Capture the cell that displays the provided text and extract its (x, y) central coordinate. 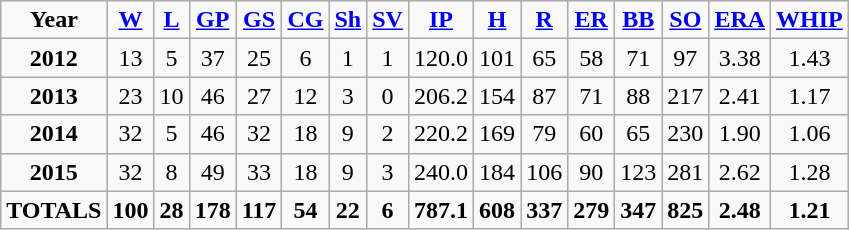
169 (498, 134)
W (130, 20)
23 (130, 96)
240.0 (440, 172)
0 (388, 96)
27 (259, 96)
CG (306, 20)
1.17 (810, 96)
2014 (54, 134)
1.28 (810, 172)
SO (686, 20)
79 (544, 134)
IP (440, 20)
337 (544, 210)
2015 (54, 172)
8 (172, 172)
2 (388, 134)
206.2 (440, 96)
58 (592, 58)
230 (686, 134)
100 (130, 210)
WHIP (810, 20)
37 (212, 58)
608 (498, 210)
101 (498, 58)
L (172, 20)
281 (686, 172)
106 (544, 172)
Sh (348, 20)
347 (638, 210)
3.38 (740, 58)
1.90 (740, 134)
120.0 (440, 58)
GS (259, 20)
279 (592, 210)
SV (388, 20)
Year (54, 20)
117 (259, 210)
2.41 (740, 96)
33 (259, 172)
54 (306, 210)
ERA (740, 20)
GP (212, 20)
H (498, 20)
123 (638, 172)
1.43 (810, 58)
825 (686, 210)
220.2 (440, 134)
1.06 (810, 134)
1.21 (810, 210)
R (544, 20)
10 (172, 96)
217 (686, 96)
87 (544, 96)
178 (212, 210)
184 (498, 172)
60 (592, 134)
13 (130, 58)
787.1 (440, 210)
BB (638, 20)
2.62 (740, 172)
22 (348, 210)
97 (686, 58)
25 (259, 58)
154 (498, 96)
2.48 (740, 210)
ER (592, 20)
90 (592, 172)
12 (306, 96)
28 (172, 210)
88 (638, 96)
49 (212, 172)
TOTALS (54, 210)
2012 (54, 58)
2013 (54, 96)
